Identify which cell holds the provided text, then report its (X, Y) central coordinate. 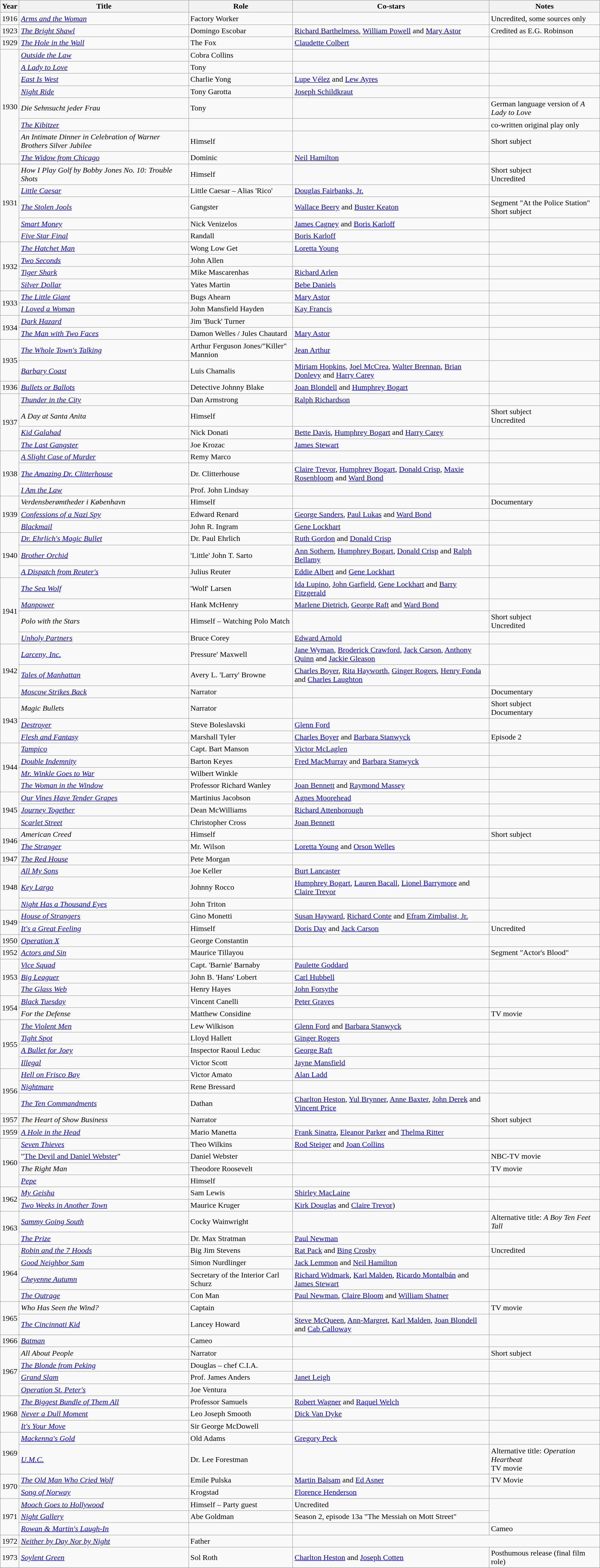
Kid Galahad (104, 433)
Polo with the Stars (104, 621)
Segment "Actor's Blood" (544, 953)
House of Strangers (104, 916)
Tight Spot (104, 1038)
Ruth Gordon and Donald Crisp (391, 539)
Himself – Watching Polo Match (241, 621)
Miriam Hopkins, Joel McCrea, Walter Brennan, Brian Donlevy and Harry Carey (391, 371)
Hell on Frisco Bay (104, 1075)
Brother Orchid (104, 555)
Janet Leigh (391, 1377)
Key Largo (104, 888)
John Mansfield Hayden (241, 309)
The Violent Men (104, 1026)
Bugs Ahearn (241, 297)
Alternative title: A Boy Ten Feet Tall (544, 1221)
Randall (241, 236)
Jim 'Buck' Turner (241, 321)
Frank Sinatra, Eleanor Parker and Thelma Ritter (391, 1132)
Notes (544, 6)
Joe Keller (241, 871)
Mr. Winkle Goes to War (104, 773)
1930 (10, 106)
Jane Wyman, Broderick Crawford, Jack Carson, Anthony Quinn and Jackie Gleason (391, 655)
Two Seconds (104, 260)
For the Defense (104, 1014)
Who Has Seen the Wind? (104, 1308)
Dathan (241, 1104)
Vice Squad (104, 965)
Glenn Ford and Barbara Stanwyck (391, 1026)
Cocky Wainwright (241, 1221)
Boris Karloff (391, 236)
Victor McLaglen (391, 749)
Eddie Albert and Gene Lockhart (391, 572)
Doris Day and Jack Carson (391, 928)
James Cagney and Boris Karloff (391, 224)
1933 (10, 303)
1929 (10, 43)
Robin and the 7 Hoods (104, 1250)
1942 (10, 671)
Two Weeks in Another Town (104, 1205)
Operation X (104, 941)
Lancey Howard (241, 1325)
Peter Graves (391, 1001)
Verdensberømtheder i København (104, 502)
Big Leaguer (104, 977)
Blackmail (104, 527)
Paulette Goddard (391, 965)
1955 (10, 1044)
It's Your Move (104, 1426)
1963 (10, 1228)
Actors and Sin (104, 953)
Title (104, 6)
Die Sehnsucht jeder Frau (104, 108)
Loretta Young (391, 248)
The Cincinnati Kid (104, 1325)
1960 (10, 1163)
Christopher Cross (241, 822)
1945 (10, 810)
1967 (10, 1371)
Claire Trevor, Humphrey Bogart, Donald Crisp, Maxie Rosenbloom and Ward Bond (391, 473)
Dan Armstrong (241, 399)
Little Caesar (104, 191)
Maurice Kruger (241, 1205)
I Loved a Woman (104, 309)
Claudette Colbert (391, 43)
Illegal (104, 1062)
Joan Bennett and Raymond Massey (391, 786)
Posthumous release (final film role) (544, 1558)
Dark Hazard (104, 321)
German language version of A Lady to Love (544, 108)
Prof. John Lindsay (241, 490)
Burt Lancaster (391, 871)
'Little' John T. Sarto (241, 555)
Ida Lupino, John Garfield, Gene Lockhart and Barry Fitzgerald (391, 588)
Sammy Going South (104, 1221)
Luis Chamalis (241, 371)
Gangster (241, 208)
NBC-TV movie (544, 1156)
Gregory Peck (391, 1438)
Double Indemnity (104, 761)
Victor Scott (241, 1062)
Mario Manetta (241, 1132)
The Right Man (104, 1169)
Unholy Partners (104, 638)
All About People (104, 1353)
Gene Lockhart (391, 527)
Joan Bennett (391, 822)
Simon Nurdlinger (241, 1262)
Paul Newman (391, 1238)
Richard Arlen (391, 273)
Bruce Corey (241, 638)
1939 (10, 514)
American Creed (104, 834)
1943 (10, 721)
1964 (10, 1273)
Rod Steiger and Joan Collins (391, 1144)
The Heart of Show Business (104, 1120)
The Widow from Chicago (104, 158)
Douglas Fairbanks, Jr. (391, 191)
Segment "At the Police Station" Short subject (544, 208)
The Kibitzer (104, 125)
Neil Hamilton (391, 158)
Arthur Ferguson Jones/"Killer" Mannion (241, 350)
1969 (10, 1453)
Destroyer (104, 725)
The Prize (104, 1238)
Lupe Vélez and Lew Ayres (391, 79)
The Outrage (104, 1296)
Richard Widmark, Karl Malden, Ricardo Montalbán and James Stewart (391, 1279)
Capt. 'Barnie' Barnaby (241, 965)
Batman (104, 1341)
Our Vines Have Tender Grapes (104, 798)
Pepe (104, 1181)
Jayne Mansfield (391, 1062)
Con Man (241, 1296)
Jack Lemmon and Neil Hamilton (391, 1262)
Tales of Manhattan (104, 675)
Wallace Beery and Buster Keaton (391, 208)
The Little Giant (104, 297)
Manpower (104, 605)
Edward Arnold (391, 638)
Dominic (241, 158)
Steve Boleslavski (241, 725)
1949 (10, 922)
co-written original play only (544, 125)
Charles Boyer and Barbara Stanwyck (391, 737)
Martinius Jacobson (241, 798)
Ann Sothern, Humphrey Bogart, Donald Crisp and Ralph Bellamy (391, 555)
Episode 2 (544, 737)
I Am the Law (104, 490)
Detective Johnny Blake (241, 387)
Tony Garotta (241, 92)
George Constantin (241, 941)
1973 (10, 1558)
Charlie Yong (241, 79)
A Day at Santa Anita (104, 416)
Neither by Day Nor by Night (104, 1541)
Leo Joseph Smooth (241, 1414)
Dr. Clitterhouse (241, 473)
Scarlet Street (104, 822)
A Slight Case of Murder (104, 457)
Song of Norway (104, 1492)
1950 (10, 941)
Shirley MacLaine (391, 1193)
1937 (10, 422)
1944 (10, 767)
Charlton Heston and Joseph Cotten (391, 1558)
Hank McHenry (241, 605)
Five Star Final (104, 236)
U.M.C. (104, 1459)
Emile Pulska (241, 1480)
Flesh and Fantasy (104, 737)
Henry Hayes (241, 989)
1965 (10, 1318)
Damon Welles / Jules Chautard (241, 333)
1936 (10, 387)
Douglas – chef C.I.A. (241, 1365)
Secretary of the Interior Carl Schurz (241, 1279)
The Fox (241, 43)
Himself – Party guest (241, 1504)
Domingo Escobar (241, 31)
Ginger Rogers (391, 1038)
Glenn Ford (391, 725)
1952 (10, 953)
Joseph Schildkraut (391, 92)
1971 (10, 1516)
Father (241, 1541)
Dick Van Dyke (391, 1414)
Vincent Canelli (241, 1001)
Night Has a Thousand Eyes (104, 904)
Year (10, 6)
Agnes Moorehead (391, 798)
The Man with Two Faces (104, 333)
Jean Arthur (391, 350)
Ralph Richardson (391, 399)
Mackenna's Gold (104, 1438)
Night Gallery (104, 1517)
Smart Money (104, 224)
Mooch Goes to Hollywood (104, 1504)
Uncredited, some sources only (544, 19)
The Hatchet Man (104, 248)
The Amazing Dr. Clitterhouse (104, 473)
1923 (10, 31)
Daniel Webster (241, 1156)
Black Tuesday (104, 1001)
Abe Goldman (241, 1517)
Bebe Daniels (391, 285)
Credited as E.G. Robinson (544, 31)
Mr. Wilson (241, 846)
1953 (10, 977)
Kirk Douglas and Claire Trevor) (391, 1205)
Martin Balsam and Ed Asner (391, 1480)
1957 (10, 1120)
Wilbert Winkle (241, 773)
Gino Monetti (241, 916)
Bette Davis, Humphrey Bogart and Harry Carey (391, 433)
Florence Henderson (391, 1492)
Rene Bressard (241, 1087)
George Raft (391, 1050)
1931 (10, 203)
Johnny Rocco (241, 888)
Julius Reuter (241, 572)
1962 (10, 1199)
1938 (10, 473)
George Sanders, Paul Lukas and Ward Bond (391, 514)
Richard Attenborough (391, 810)
Short subject Documentary (544, 708)
Yates Martin (241, 285)
Dr. Max Stratman (241, 1238)
Humphrey Bogart, Lauren Bacall, Lionel Barrymore and Claire Trevor (391, 888)
The Red House (104, 859)
Sam Lewis (241, 1193)
Mike Mascarenhas (241, 273)
Sir George McDowell (241, 1426)
Capt. Bart Manson (241, 749)
Susan Hayward, Richard Conte and Efram Zimbalist, Jr. (391, 916)
1932 (10, 266)
1954 (10, 1008)
How I Play Golf by Bobby Jones No. 10: Trouble Shots (104, 174)
Theodore Roosevelt (241, 1169)
Krogstad (241, 1492)
Professor Samuels (241, 1402)
1934 (10, 327)
Captain (241, 1308)
1959 (10, 1132)
A Hole in the Head (104, 1132)
The Old Man Who Cried Wolf (104, 1480)
Little Caesar – Alias 'Rico' (241, 191)
Pete Morgan (241, 859)
An Intimate Dinner in Celebration of Warner Brothers Silver Jubilee (104, 141)
1956 (10, 1091)
Avery L. 'Larry' Browne (241, 675)
The Glass Web (104, 989)
Wong Low Get (241, 248)
Old Adams (241, 1438)
Arms and the Woman (104, 19)
Matthew Considine (241, 1014)
Nick Donati (241, 433)
Role (241, 6)
Season 2, episode 13a "The Messiah on Mott Street" (391, 1517)
Good Neighbor Sam (104, 1262)
1941 (10, 611)
Nightmare (104, 1087)
Fred MacMurray and Barbara Stanwyck (391, 761)
Sol Roth (241, 1558)
The Last Gangster (104, 445)
"The Devil and Daniel Webster" (104, 1156)
A Lady to Love (104, 67)
Big Jim Stevens (241, 1250)
Magic Bullets (104, 708)
The Stranger (104, 846)
Night Ride (104, 92)
Tampico (104, 749)
Journey Together (104, 810)
Bullets or Ballots (104, 387)
Silver Dollar (104, 285)
The Sea Wolf (104, 588)
Cobra Collins (241, 55)
1946 (10, 840)
Lew Wilkison (241, 1026)
Loretta Young and Orson Welles (391, 846)
1968 (10, 1414)
Nick Venizelos (241, 224)
1947 (10, 859)
Theo Wilkins (241, 1144)
Barton Keyes (241, 761)
Richard Barthelmess, William Powell and Mary Astor (391, 31)
All My Sons (104, 871)
Carl Hubbell (391, 977)
Lloyd Hallett (241, 1038)
Prof. James Anders (241, 1377)
Charles Boyer, Rita Hayworth, Ginger Rogers, Henry Fonda and Charles Laughton (391, 675)
Charlton Heston, Yul Brynner, Anne Baxter, John Derek and Vincent Price (391, 1104)
The Blonde from Peking (104, 1365)
Professor Richard Wanley (241, 786)
Operation St. Peter's (104, 1390)
East Is West (104, 79)
Larceny, Inc. (104, 655)
Outside the Law (104, 55)
Rat Pack and Bing Crosby (391, 1250)
1972 (10, 1541)
My Geisha (104, 1193)
1916 (10, 19)
Alan Ladd (391, 1075)
1966 (10, 1341)
Never a Dull Moment (104, 1414)
It's a Great Feeling (104, 928)
John R. Ingram (241, 527)
'Wolf' Larsen (241, 588)
Moscow Strikes Back (104, 692)
1970 (10, 1486)
John Forsythe (391, 989)
The Hole in the Wall (104, 43)
Factory Worker (241, 19)
Remy Marco (241, 457)
Co-stars (391, 6)
Cheyenne Autumn (104, 1279)
A Dispatch from Reuter's (104, 572)
Joan Blondell and Humphrey Bogart (391, 387)
The Bright Shawl (104, 31)
Robert Wagner and Raquel Welch (391, 1402)
Dr. Lee Forestman (241, 1459)
Marshall Tyler (241, 737)
Dr. Paul Ehrlich (241, 539)
Maurice Tillayou (241, 953)
The Stolen Jools (104, 208)
Tiger Shark (104, 273)
John B. 'Hans' Lobert (241, 977)
John Triton (241, 904)
1935 (10, 360)
Pressure' Maxwell (241, 655)
The Ten Commandments (104, 1104)
Steve McQueen, Ann-Margret, Karl Malden, Joan Blondell and Cab Calloway (391, 1325)
Marlene Dietrich, George Raft and Ward Bond (391, 605)
Confessions of a Nazi Spy (104, 514)
Joe Krozac (241, 445)
Alternative title: Operation Heartbeat TV movie (544, 1459)
John Allen (241, 260)
The Whole Town's Talking (104, 350)
The Woman in the Window (104, 786)
Edward Renard (241, 514)
Dean McWilliams (241, 810)
Rowan & Martin's Laugh-In (104, 1529)
James Stewart (391, 445)
Inspector Raoul Leduc (241, 1050)
Soylent Green (104, 1558)
Joe Ventura (241, 1390)
Victor Amato (241, 1075)
Grand Slam (104, 1377)
Seven Thieves (104, 1144)
The Biggest Bundle of Them All (104, 1402)
Dr. Ehrlich's Magic Bullet (104, 539)
A Bullet for Joey (104, 1050)
TV Movie (544, 1480)
Thunder in the City (104, 399)
Paul Newman, Claire Bloom and William Shatner (391, 1296)
Kay Francis (391, 309)
Barbary Coast (104, 371)
1948 (10, 888)
1940 (10, 555)
